Return (x, y) of the center of cell containing provided text 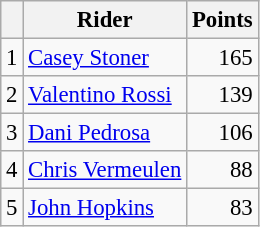
5 (12, 208)
Points (222, 20)
106 (222, 133)
Rider (105, 20)
Dani Pedrosa (105, 133)
1 (12, 58)
2 (12, 95)
88 (222, 170)
83 (222, 208)
139 (222, 95)
Chris Vermeulen (105, 170)
John Hopkins (105, 208)
4 (12, 170)
165 (222, 58)
3 (12, 133)
Valentino Rossi (105, 95)
Casey Stoner (105, 58)
